Determine the [x, y] coordinate at the center of the cell enclosing the given text.  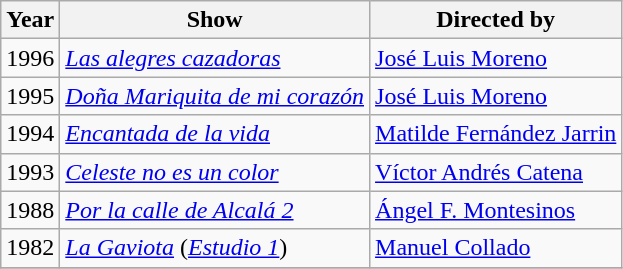
1982 [30, 248]
Celeste no es un color [215, 172]
1993 [30, 172]
1994 [30, 134]
Ángel F. Montesinos [496, 210]
La Gaviota (Estudio 1) [215, 248]
Matilde Fernández Jarrin [496, 134]
Las alegres cazadoras [215, 58]
Víctor Andrés Catena [496, 172]
Year [30, 20]
Por la calle de Alcalá 2 [215, 210]
1995 [30, 96]
Doña Mariquita de mi corazón [215, 96]
Directed by [496, 20]
Show [215, 20]
1988 [30, 210]
Manuel Collado [496, 248]
Encantada de la vida [215, 134]
1996 [30, 58]
